Extract the [x, y] coordinate from the center of the cell holding the provided text.  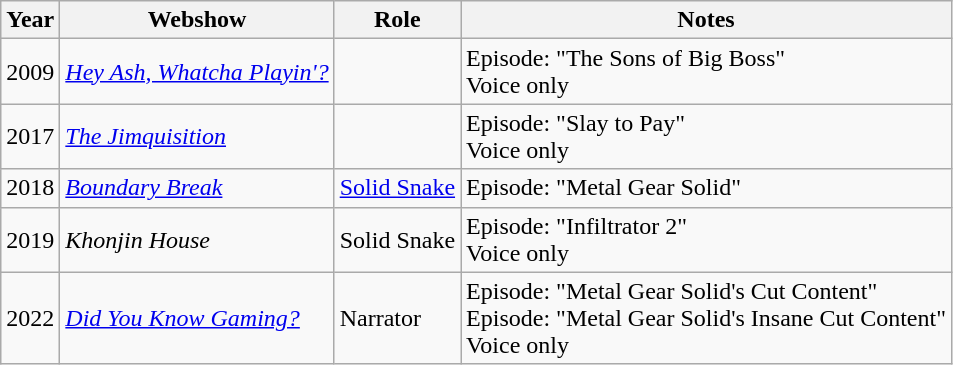
Episode: "Infiltrator 2"Voice only [706, 240]
Role [397, 20]
Narrator [397, 318]
Webshow [197, 20]
2017 [30, 136]
2022 [30, 318]
Khonjin House [197, 240]
Hey Ash, Whatcha Playin'? [197, 72]
Episode: "Metal Gear Solid" [706, 188]
Episode: "Metal Gear Solid's Cut Content" Episode: "Metal Gear Solid's Insane Cut Content" Voice only [706, 318]
Notes [706, 20]
2009 [30, 72]
2019 [30, 240]
Episode: "The Sons of Big Boss"Voice only [706, 72]
Did You Know Gaming? [197, 318]
Boundary Break [197, 188]
Year [30, 20]
2018 [30, 188]
Episode: "Slay to Pay"Voice only [706, 136]
The Jimquisition [197, 136]
